Find where the given text appears and provide that cell's center as (X, Y) coordinate. 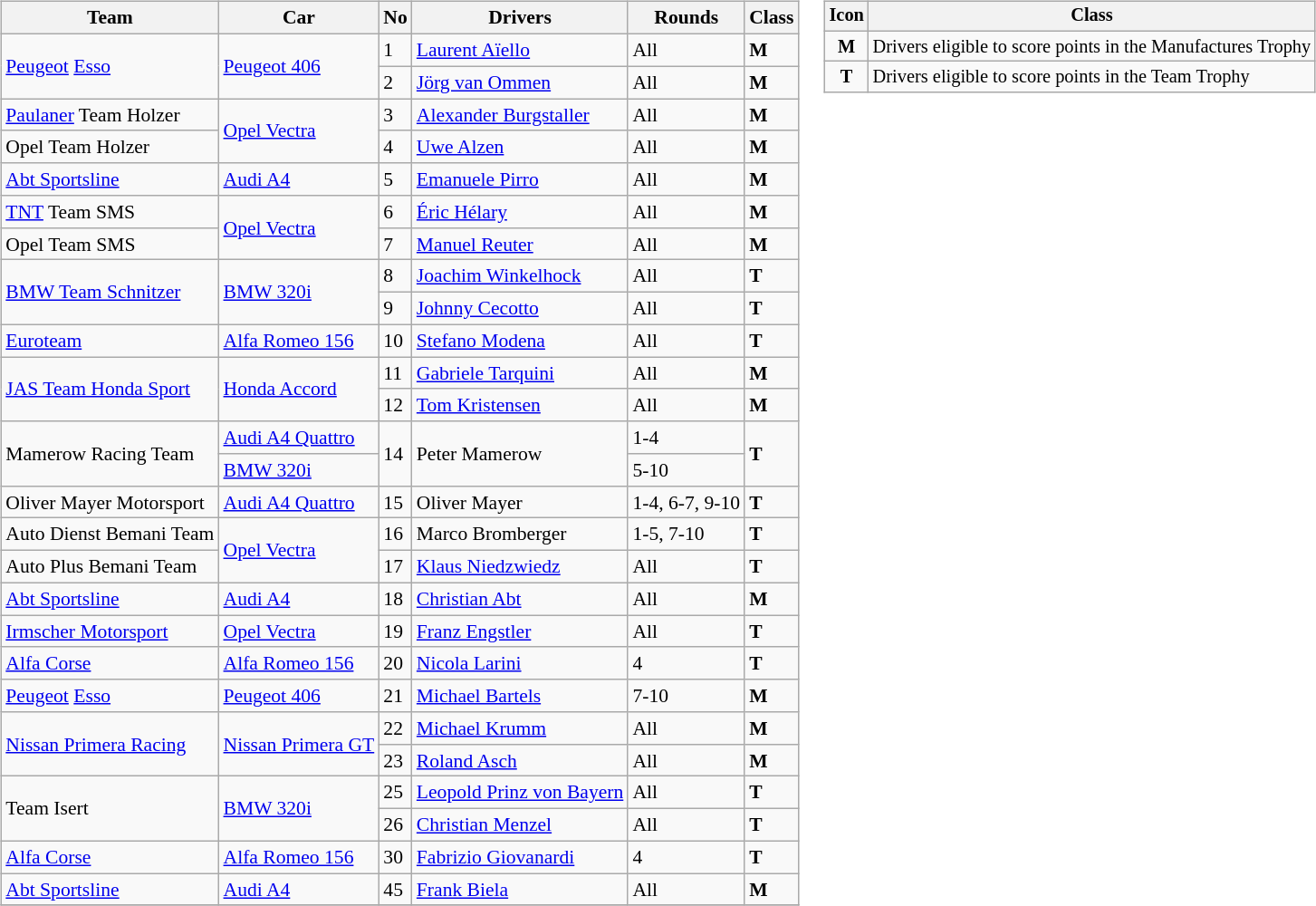
Irmscher Motorsport (110, 631)
Emanuele Pirro (520, 179)
1-4 (687, 438)
Joachim Winkelhock (520, 276)
14 (395, 453)
No (395, 18)
21 (395, 696)
22 (395, 728)
Icon (847, 16)
Opel Team Holzer (110, 147)
Gabriele Tarquini (520, 373)
Drivers eligible to score points in the Manufactures Trophy (1092, 46)
Christian Menzel (520, 824)
Oliver Mayer (520, 502)
JAS Team Honda Sport (110, 390)
12 (395, 405)
Klaus Niedzwiedz (520, 566)
Michael Krumm (520, 728)
26 (395, 824)
7 (395, 244)
Christian Abt (520, 599)
23 (395, 760)
11 (395, 373)
Roland Asch (520, 760)
18 (395, 599)
3 (395, 115)
5-10 (687, 470)
Leopold Prinz von Bayern (520, 793)
TNT Team SMS (110, 212)
Oliver Mayer Motorsport (110, 502)
45 (395, 890)
10 (395, 341)
Drivers (520, 18)
Honda Accord (299, 390)
Auto Plus Bemani Team (110, 566)
1-5, 7-10 (687, 535)
Fabrizio Giovanardi (520, 857)
19 (395, 631)
1 (395, 50)
1-4, 6-7, 9-10 (687, 502)
8 (395, 276)
Stefano Modena (520, 341)
BMW Team Schnitzer (110, 292)
20 (395, 663)
Tom Kristensen (520, 405)
2 (395, 82)
17 (395, 566)
Team (110, 18)
Car (299, 18)
Rounds (687, 18)
Euroteam (110, 341)
Laurent Aïello (520, 50)
Auto Dienst Bemani Team (110, 535)
Michael Bartels (520, 696)
16 (395, 535)
Team Isert (110, 808)
Marco Bromberger (520, 535)
Alexander Burgstaller (520, 115)
Uwe Alzen (520, 147)
Johnny Cecotto (520, 308)
Mamerow Racing Team (110, 453)
Drivers eligible to score points in the Team Trophy (1092, 77)
Peter Mamerow (520, 453)
Paulaner Team Holzer (110, 115)
Opel Team SMS (110, 244)
5 (395, 179)
Nicola Larini (520, 663)
Franz Engstler (520, 631)
Nissan Primera Racing (110, 745)
15 (395, 502)
Manuel Reuter (520, 244)
7-10 (687, 696)
Jörg van Ommen (520, 82)
6 (395, 212)
30 (395, 857)
Frank Biela (520, 890)
Éric Hélary (520, 212)
9 (395, 308)
25 (395, 793)
Nissan Primera GT (299, 745)
